Capture the cell that displays the provided text and extract its (X, Y) central coordinate. 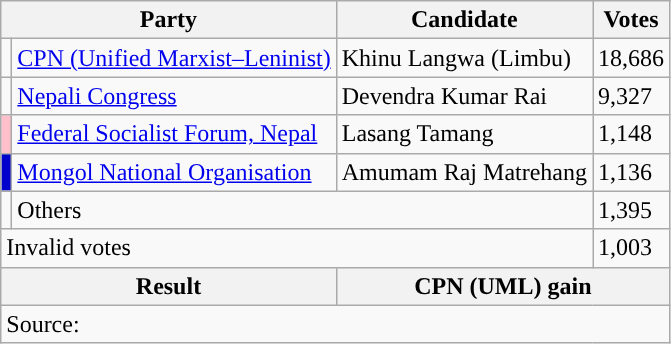
Khinu Langwa (Limbu) (464, 58)
Lasang Tamang (464, 134)
Amumam Raj Matrehang (464, 172)
9,327 (632, 96)
1,148 (632, 134)
Candidate (464, 20)
Others (302, 210)
CPN (Unified Marxist–Leninist) (174, 58)
1,003 (632, 248)
1,395 (632, 210)
Source: (336, 324)
Result (168, 286)
Nepali Congress (174, 96)
Devendra Kumar Rai (464, 96)
Party (168, 20)
Votes (632, 20)
CPN (UML) gain (502, 286)
Invalid votes (297, 248)
18,686 (632, 58)
Federal Socialist Forum, Nepal (174, 134)
1,136 (632, 172)
Mongol National Organisation (174, 172)
